Pinpoint the cell where the given text exists, returning its [x, y] midpoint coordinate. 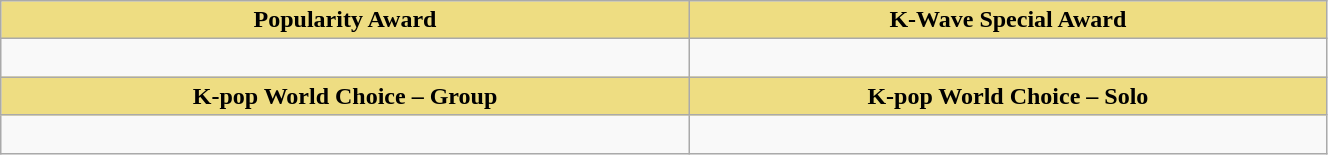
K-pop World Choice – Group [346, 96]
K-pop World Choice – Solo [1008, 96]
Popularity Award [346, 20]
K-Wave Special Award [1008, 20]
